Return the (x, y) coordinate for the center point of the cell that contains the specified text.  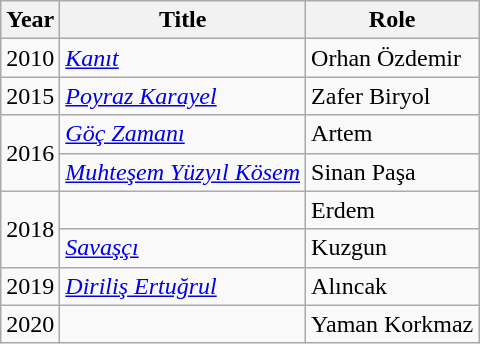
2019 (30, 286)
Muhteşem Yüzyıl Kösem (183, 172)
2020 (30, 324)
Kanıt (183, 58)
Savaşçı (183, 248)
Sinan Paşa (392, 172)
Erdem (392, 210)
Role (392, 20)
2016 (30, 153)
Kuzgun (392, 248)
Year (30, 20)
Zafer Biryol (392, 96)
Diriliş Ertuğrul (183, 286)
Poyraz Karayel (183, 96)
Yaman Korkmaz (392, 324)
2018 (30, 229)
Orhan Özdemir (392, 58)
2010 (30, 58)
Göç Zamanı (183, 134)
Alıncak (392, 286)
Title (183, 20)
Artem (392, 134)
2015 (30, 96)
